Locate the cell with the specified text and output its (X, Y) center coordinate. 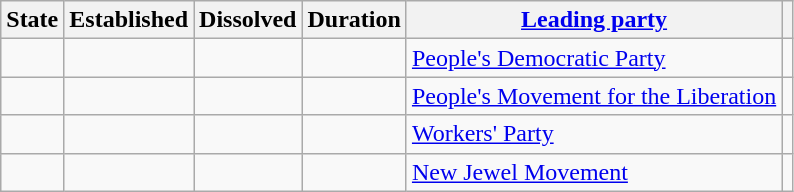
Leading party (594, 20)
Workers' Party (594, 134)
Duration (354, 20)
New Jewel Movement (594, 172)
State (32, 20)
Established (129, 20)
Dissolved (248, 20)
People's Democratic Party (594, 58)
People's Movement for the Liberation (594, 96)
